Capture the cell that displays the provided text and extract its (x, y) central coordinate. 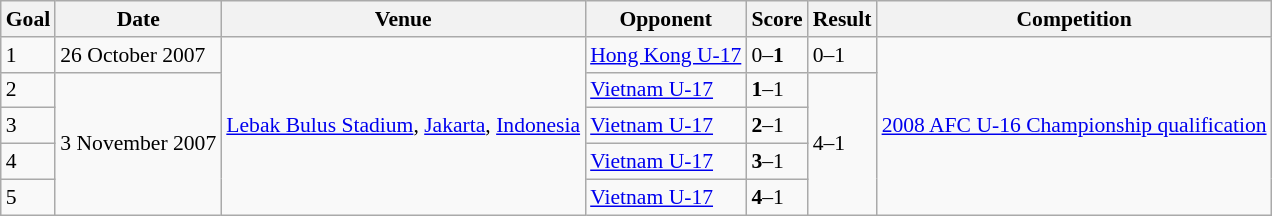
Score (776, 19)
Date (138, 19)
26 October 2007 (138, 55)
2–1 (776, 126)
Competition (1074, 19)
4 (28, 162)
2 (28, 90)
Venue (403, 19)
3–1 (776, 162)
Lebak Bulus Stadium, Jakarta, Indonesia (403, 126)
1 (28, 55)
5 (28, 197)
Hong Kong U-17 (666, 55)
Goal (28, 19)
1–1 (776, 90)
Opponent (666, 19)
3 November 2007 (138, 143)
2008 AFC U-16 Championship qualification (1074, 126)
Result (842, 19)
3 (28, 126)
